Scan for the cell matching the given text and deliver its (x, y) coordinate at center. 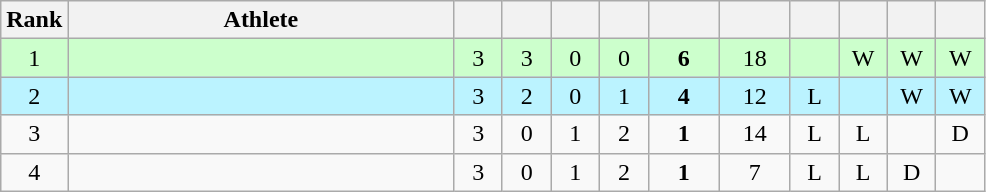
7 (754, 172)
Rank (34, 20)
14 (754, 134)
6 (684, 58)
12 (754, 96)
Athlete (261, 20)
18 (754, 58)
